Identify which cell holds the provided text, then report its [X, Y] central coordinate. 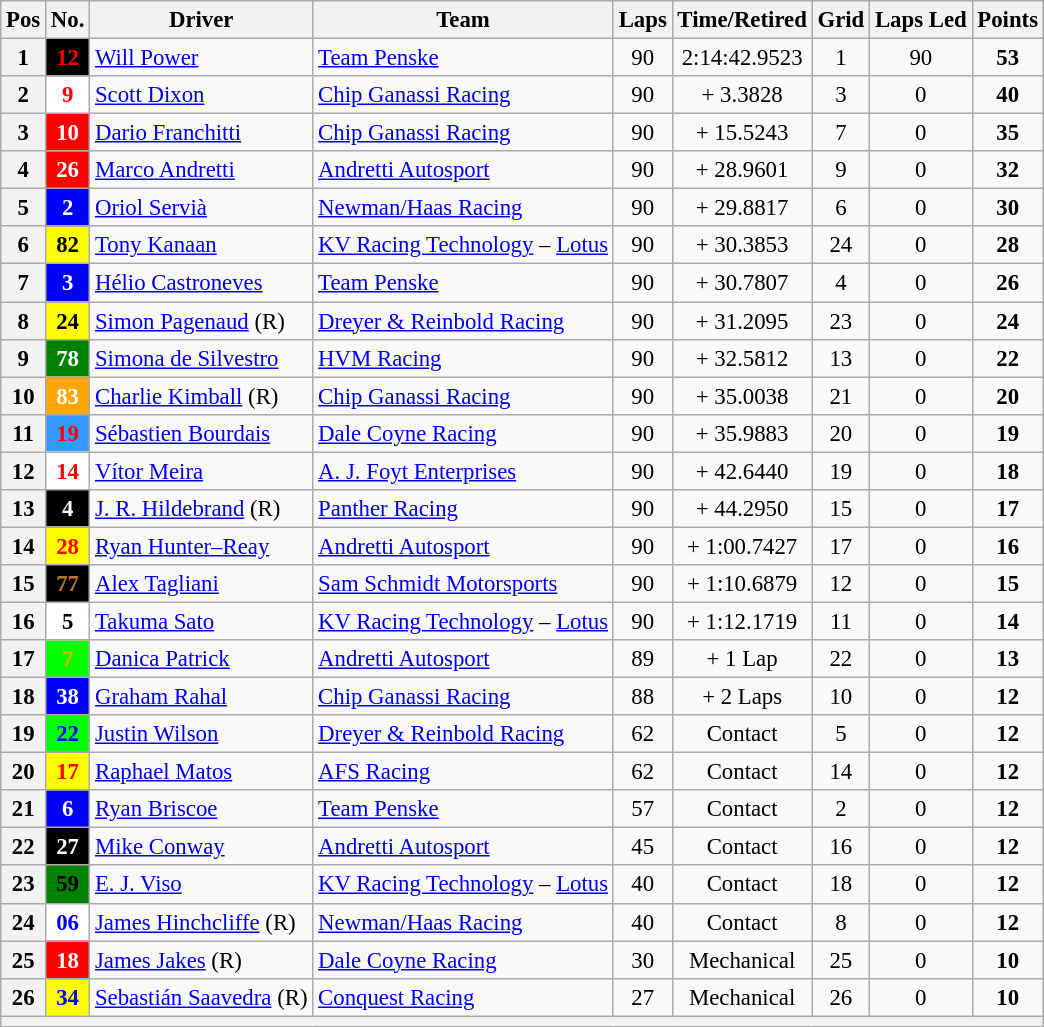
82 [68, 245]
Hélio Castroneves [202, 283]
Takuma Sato [202, 621]
+ 28.9601 [742, 170]
Graham Rahal [202, 697]
AFS Racing [464, 772]
Simon Pagenaud (R) [202, 321]
+ 1 Lap [742, 659]
+ 30.7807 [742, 283]
Laps Led [921, 20]
Sebastián Saavedra (R) [202, 997]
+ 30.3853 [742, 245]
+ 3.3828 [742, 95]
57 [642, 809]
59 [68, 885]
+ 15.5243 [742, 133]
2:14:42.9523 [742, 58]
No. [68, 20]
Time/Retired [742, 20]
+ 35.0038 [742, 396]
Tony Kanaan [202, 245]
Grid [840, 20]
Team [464, 20]
Scott Dixon [202, 95]
Raphael Matos [202, 772]
45 [642, 847]
Driver [202, 20]
+ 32.5812 [742, 358]
HVM Racing [464, 358]
32 [1008, 170]
+ 29.8817 [742, 208]
Laps [642, 20]
+ 42.6440 [742, 471]
78 [68, 358]
88 [642, 697]
Sébastien Bourdais [202, 433]
+ 1:12.1719 [742, 621]
J. R. Hildebrand (R) [202, 509]
89 [642, 659]
+ 31.2095 [742, 321]
A. J. Foyt Enterprises [464, 471]
Justin Wilson [202, 734]
77 [68, 584]
Dario Franchitti [202, 133]
Will Power [202, 58]
38 [68, 697]
53 [1008, 58]
+ 1:10.6879 [742, 584]
35 [1008, 133]
Alex Tagliani [202, 584]
Pos [24, 20]
Oriol Servià [202, 208]
Mike Conway [202, 847]
34 [68, 997]
Simona de Silvestro [202, 358]
+ 1:00.7427 [742, 546]
+ 44.2950 [742, 509]
Vítor Meira [202, 471]
James Hinchcliffe (R) [202, 922]
Marco Andretti [202, 170]
James Jakes (R) [202, 960]
Conquest Racing [464, 997]
Charlie Kimball (R) [202, 396]
Danica Patrick [202, 659]
Panther Racing [464, 509]
83 [68, 396]
Sam Schmidt Motorsports [464, 584]
E. J. Viso [202, 885]
Ryan Hunter–Reay [202, 546]
+ 35.9883 [742, 433]
06 [68, 922]
Ryan Briscoe [202, 809]
+ 2 Laps [742, 697]
Points [1008, 20]
